Search for the cell housing the specified text and yield its [x, y] center coordinate. 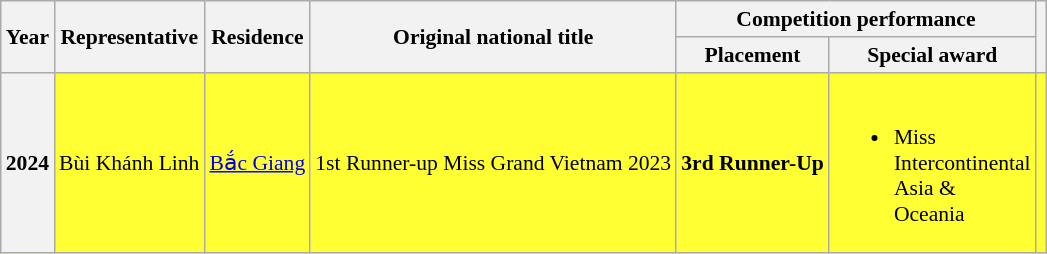
Competition performance [856, 19]
Miss Intercontinental Asia & Oceania [932, 162]
Original national title [493, 36]
Residence [257, 36]
Year [28, 36]
3rd Runner-Up [752, 162]
Bắc Giang [257, 162]
2024 [28, 162]
Representative [129, 36]
Placement [752, 55]
Bùi Khánh Linh [129, 162]
Special award [932, 55]
1st Runner-up Miss Grand Vietnam 2023 [493, 162]
